Locate the cell with the specified text and output its [X, Y] center coordinate. 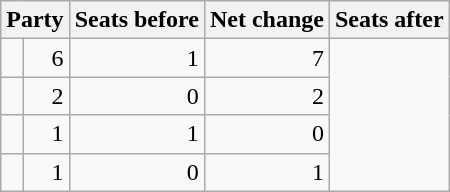
Seats before [136, 20]
Party [35, 20]
7 [266, 58]
Net change [266, 20]
Seats after [389, 20]
6 [46, 58]
